Capture the cell that displays the provided text and extract its (x, y) central coordinate. 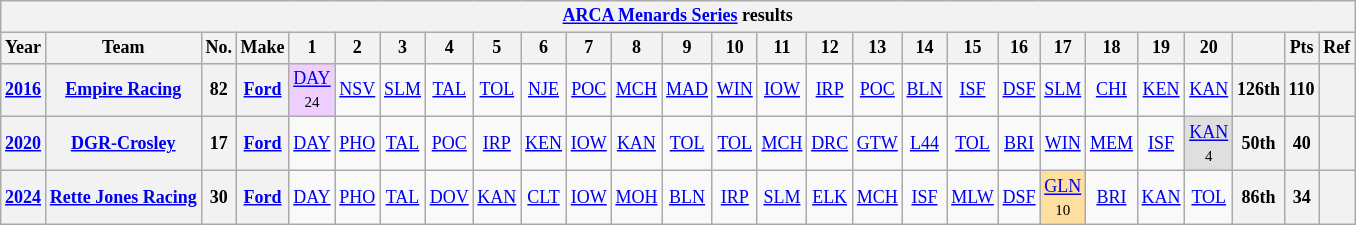
No. (218, 48)
126th (1259, 90)
ELK (830, 197)
18 (1112, 48)
ARCA Menards Series results (678, 16)
2016 (24, 90)
2020 (24, 144)
L44 (924, 144)
NSV (358, 90)
3 (403, 48)
MAD (688, 90)
40 (1302, 144)
16 (1019, 48)
6 (544, 48)
50th (1259, 144)
CHI (1112, 90)
8 (636, 48)
MLW (972, 197)
DGR-Crosley (123, 144)
KAN4 (1209, 144)
14 (924, 48)
MOH (636, 197)
34 (1302, 197)
13 (877, 48)
11 (782, 48)
GLN10 (1063, 197)
12 (830, 48)
15 (972, 48)
Make (262, 48)
GTW (877, 144)
20 (1209, 48)
Empire Racing (123, 90)
Year (24, 48)
4 (449, 48)
7 (588, 48)
2 (358, 48)
DAY24 (312, 90)
CLT (544, 197)
82 (218, 90)
Ref (1337, 48)
Rette Jones Racing (123, 197)
5 (497, 48)
Team (123, 48)
110 (1302, 90)
9 (688, 48)
30 (218, 197)
19 (1161, 48)
Pts (1302, 48)
DOV (449, 197)
DRC (830, 144)
2024 (24, 197)
1 (312, 48)
MEM (1112, 144)
10 (734, 48)
86th (1259, 197)
NJE (544, 90)
